Identify which cell holds the provided text, then report its (X, Y) central coordinate. 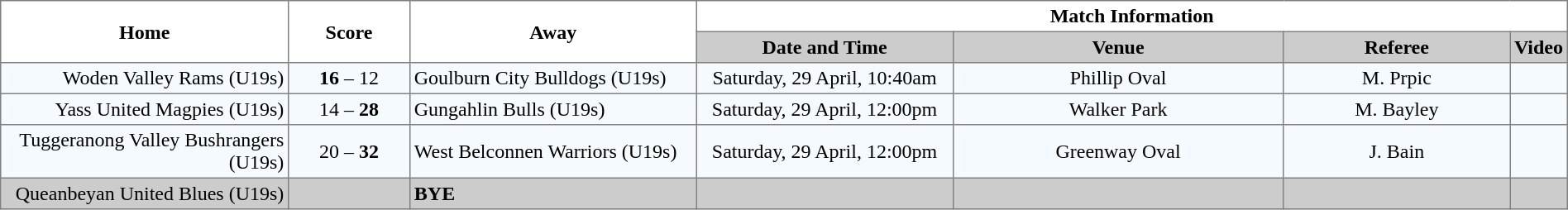
Walker Park (1118, 109)
Match Information (1131, 17)
Woden Valley Rams (U19s) (145, 79)
Phillip Oval (1118, 79)
Yass United Magpies (U19s) (145, 109)
Venue (1118, 47)
J. Bain (1397, 151)
14 – 28 (349, 109)
Home (145, 31)
20 – 32 (349, 151)
Score (349, 31)
M. Prpic (1397, 79)
16 – 12 (349, 79)
Greenway Oval (1118, 151)
Saturday, 29 April, 10:40am (825, 79)
Queanbeyan United Blues (U19s) (145, 193)
Date and Time (825, 47)
BYE (553, 193)
Video (1539, 47)
M. Bayley (1397, 109)
Tuggeranong Valley Bushrangers (U19s) (145, 151)
Gungahlin Bulls (U19s) (553, 109)
Goulburn City Bulldogs (U19s) (553, 79)
Referee (1397, 47)
Away (553, 31)
West Belconnen Warriors (U19s) (553, 151)
